Find where the given text appears and provide that cell's center as (x, y) coordinate. 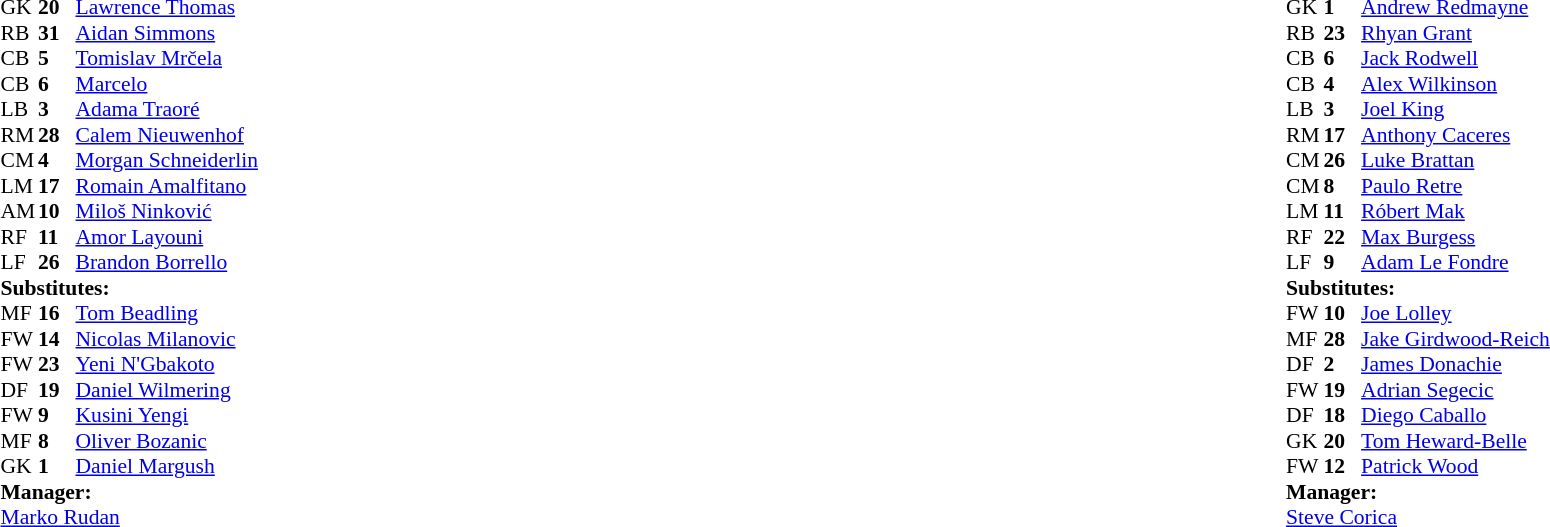
22 (1343, 237)
18 (1343, 415)
AM (19, 211)
Adama Traoré (167, 109)
Kusini Yengi (167, 415)
1 (57, 467)
Adrian Segecic (1456, 390)
12 (1343, 467)
Romain Amalfitano (167, 186)
5 (57, 59)
Daniel Margush (167, 467)
Diego Caballo (1456, 415)
Morgan Schneiderlin (167, 161)
Aidan Simmons (167, 33)
Tom Heward-Belle (1456, 441)
20 (1343, 441)
Adam Le Fondre (1456, 263)
James Donachie (1456, 365)
Amor Layouni (167, 237)
Rhyan Grant (1456, 33)
Alex Wilkinson (1456, 84)
Nicolas Milanovic (167, 339)
Calem Nieuwenhof (167, 135)
14 (57, 339)
Paulo Retre (1456, 186)
Róbert Mak (1456, 211)
Patrick Wood (1456, 467)
Joe Lolley (1456, 313)
Oliver Bozanic (167, 441)
Tomislav Mrčela (167, 59)
Jake Girdwood-Reich (1456, 339)
Jack Rodwell (1456, 59)
Anthony Caceres (1456, 135)
Miloš Ninković (167, 211)
16 (57, 313)
Joel King (1456, 109)
Luke Brattan (1456, 161)
2 (1343, 365)
Daniel Wilmering (167, 390)
Tom Beadling (167, 313)
Brandon Borrello (167, 263)
31 (57, 33)
Marcelo (167, 84)
Yeni N'Gbakoto (167, 365)
Max Burgess (1456, 237)
